Return (X, Y) of the center of cell containing provided text 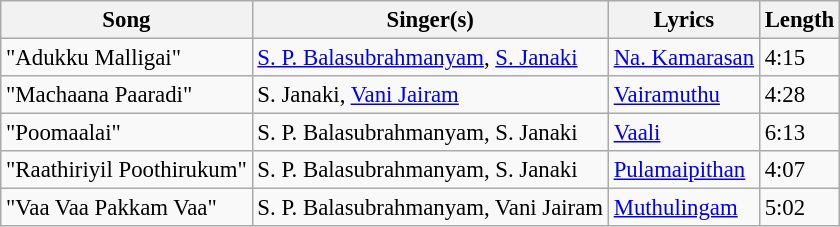
4:28 (799, 95)
"Poomaalai" (126, 133)
S. Janaki, Vani Jairam (430, 95)
4:07 (799, 170)
Lyrics (684, 20)
Song (126, 20)
"Adukku Malligai" (126, 58)
Muthulingam (684, 208)
4:15 (799, 58)
6:13 (799, 133)
S. P. Balasubrahmanyam, Vani Jairam (430, 208)
"Vaa Vaa Pakkam Vaa" (126, 208)
Vaali (684, 133)
Vairamuthu (684, 95)
5:02 (799, 208)
"Machaana Paaradi" (126, 95)
Length (799, 20)
Singer(s) (430, 20)
"Raathiriyil Poothirukum" (126, 170)
Pulamaipithan (684, 170)
Na. Kamarasan (684, 58)
